Output the [x, y] coordinate of the center of the cell containing the given text.  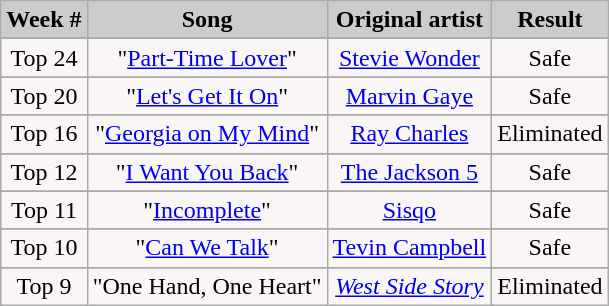
Original artist [410, 20]
Top 16 [44, 134]
Top 20 [44, 96]
Tevin Campbell [410, 248]
Top 24 [44, 58]
Week # [44, 20]
Top 9 [44, 286]
Ray Charles [410, 134]
Top 12 [44, 172]
"One Hand, One Heart" [207, 286]
Song [207, 20]
Sisqo [410, 210]
"Can We Talk" [207, 248]
Top 11 [44, 210]
Stevie Wonder [410, 58]
The Jackson 5 [410, 172]
"Georgia on My Mind" [207, 134]
"I Want You Back" [207, 172]
West Side Story [410, 286]
Result [550, 20]
"Part-Time Lover" [207, 58]
"Let's Get It On" [207, 96]
Top 10 [44, 248]
Marvin Gaye [410, 96]
"Incomplete" [207, 210]
